From the cell containing the given text, extract its center point as [X, Y] coordinate. 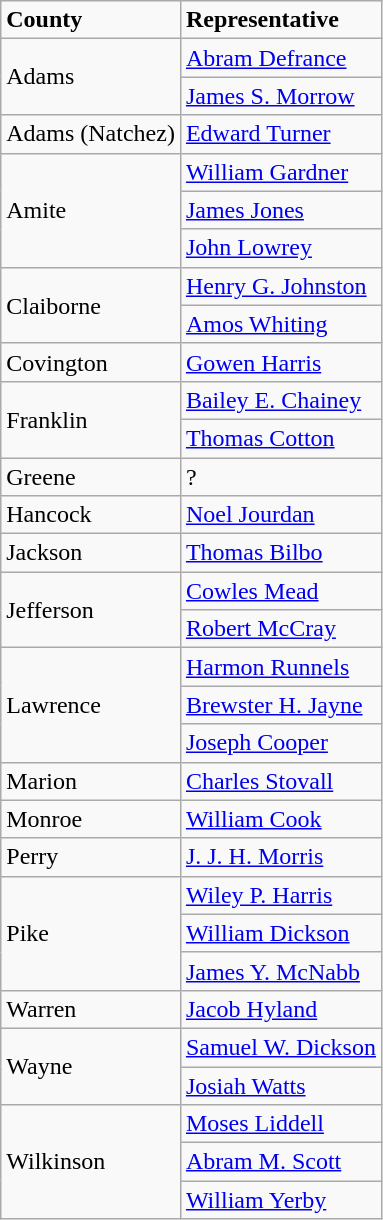
William Dickson [280, 933]
Hancock [91, 515]
Thomas Cotton [280, 438]
Josiah Watts [280, 1085]
Harmon Runnels [280, 667]
John Lowrey [280, 248]
Greene [91, 477]
Wiley P. Harris [280, 895]
James Y. McNabb [280, 971]
Amos Whiting [280, 324]
William Yerby [280, 1200]
Lawrence [91, 705]
Noel Jourdan [280, 515]
Robert McCray [280, 629]
Amite [91, 210]
Pike [91, 933]
County [91, 20]
Bailey E. Chainey [280, 400]
J. J. H. Morris [280, 857]
William Cook [280, 819]
Marion [91, 781]
Thomas Bilbo [280, 553]
Edward Turner [280, 134]
Claiborne [91, 305]
Perry [91, 857]
? [280, 477]
Charles Stovall [280, 781]
Brewster H. Jayne [280, 705]
James S. Morrow [280, 96]
Jackson [91, 553]
Cowles Mead [280, 591]
Wayne [91, 1066]
Monroe [91, 819]
Joseph Cooper [280, 743]
Warren [91, 1009]
Covington [91, 362]
Moses Liddell [280, 1124]
Jefferson [91, 610]
Gowen Harris [280, 362]
Jacob Hyland [280, 1009]
Abram M. Scott [280, 1162]
Henry G. Johnston [280, 286]
Franklin [91, 419]
Adams (Natchez) [91, 134]
Representative [280, 20]
William Gardner [280, 172]
Adams [91, 77]
Abram Defrance [280, 58]
James Jones [280, 210]
Wilkinson [91, 1162]
Samuel W. Dickson [280, 1047]
